Scan for the cell matching the given text and deliver its (x, y) coordinate at center. 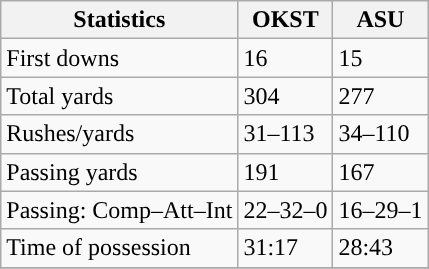
Statistics (120, 20)
ASU (380, 20)
Passing yards (120, 172)
Rushes/yards (120, 134)
22–32–0 (286, 210)
31:17 (286, 248)
16 (286, 58)
OKST (286, 20)
191 (286, 172)
31–113 (286, 134)
277 (380, 96)
Time of possession (120, 248)
34–110 (380, 134)
167 (380, 172)
First downs (120, 58)
28:43 (380, 248)
15 (380, 58)
Total yards (120, 96)
16–29–1 (380, 210)
Passing: Comp–Att–Int (120, 210)
304 (286, 96)
